For the text-containing cell, return its midpoint in (x, y) coordinate format. 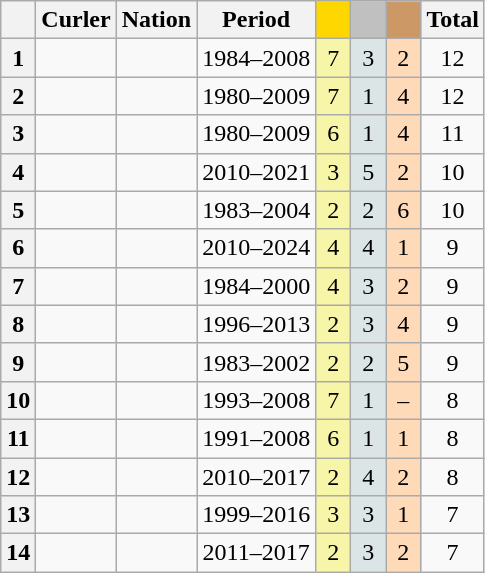
– (404, 400)
1996–2013 (256, 324)
1984–2008 (256, 58)
1984–2000 (256, 286)
Curler (76, 20)
13 (18, 515)
14 (18, 553)
2010–2021 (256, 172)
Period (256, 20)
Nation (156, 20)
2010–2017 (256, 477)
1991–2008 (256, 438)
1983–2002 (256, 362)
Total (453, 20)
1983–2004 (256, 210)
2010–2024 (256, 248)
1993–2008 (256, 400)
1999–2016 (256, 515)
2011–2017 (256, 553)
